Return the [X, Y] coordinate for the center point of the cell that contains the specified text.  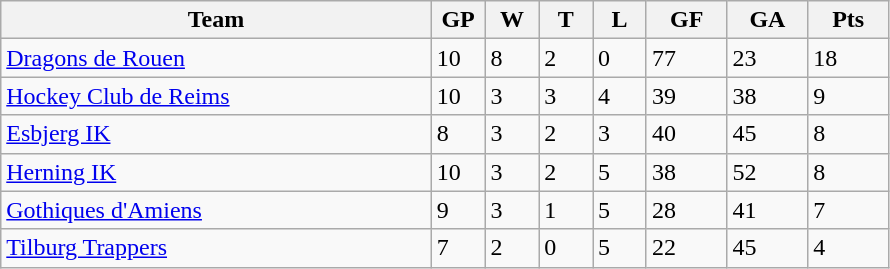
T [566, 20]
28 [686, 210]
52 [768, 172]
23 [768, 58]
39 [686, 96]
Dragons de Rouen [216, 58]
GP [458, 20]
22 [686, 248]
GF [686, 20]
41 [768, 210]
GA [768, 20]
Esbjerg IK [216, 134]
40 [686, 134]
Herning IK [216, 172]
Pts [848, 20]
Gothiques d'Amiens [216, 210]
1 [566, 210]
Tilburg Trappers [216, 248]
W [512, 20]
Team [216, 20]
L [620, 20]
Hockey Club de Reims [216, 96]
77 [686, 58]
18 [848, 58]
